Find where the given text appears and provide that cell's center as (x, y) coordinate. 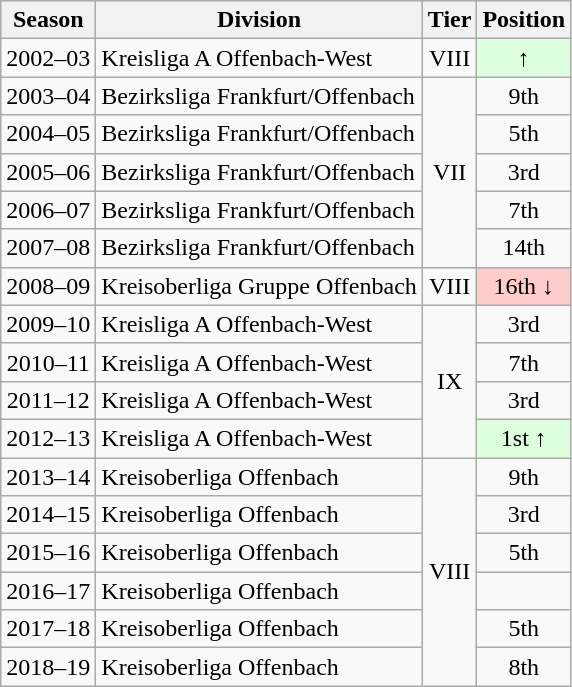
2005–06 (48, 172)
Tier (450, 20)
2018–19 (48, 667)
8th (524, 667)
2017–18 (48, 629)
↑ (524, 58)
Division (260, 20)
IX (450, 381)
2004–05 (48, 134)
Kreisoberliga Gruppe Offenbach (260, 286)
2010–11 (48, 362)
2013–14 (48, 477)
2011–12 (48, 400)
14th (524, 248)
2006–07 (48, 210)
2014–15 (48, 515)
2002–03 (48, 58)
2008–09 (48, 286)
VII (450, 172)
16th ↓ (524, 286)
2016–17 (48, 591)
2009–10 (48, 324)
Position (524, 20)
Season (48, 20)
2015–16 (48, 553)
2012–13 (48, 438)
1st ↑ (524, 438)
2007–08 (48, 248)
2003–04 (48, 96)
